From the cell containing the given text, extract its center point as (x, y) coordinate. 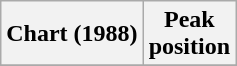
Peakposition (189, 34)
Chart (1988) (72, 34)
